Locate the cell with the specified text and output its [x, y] center coordinate. 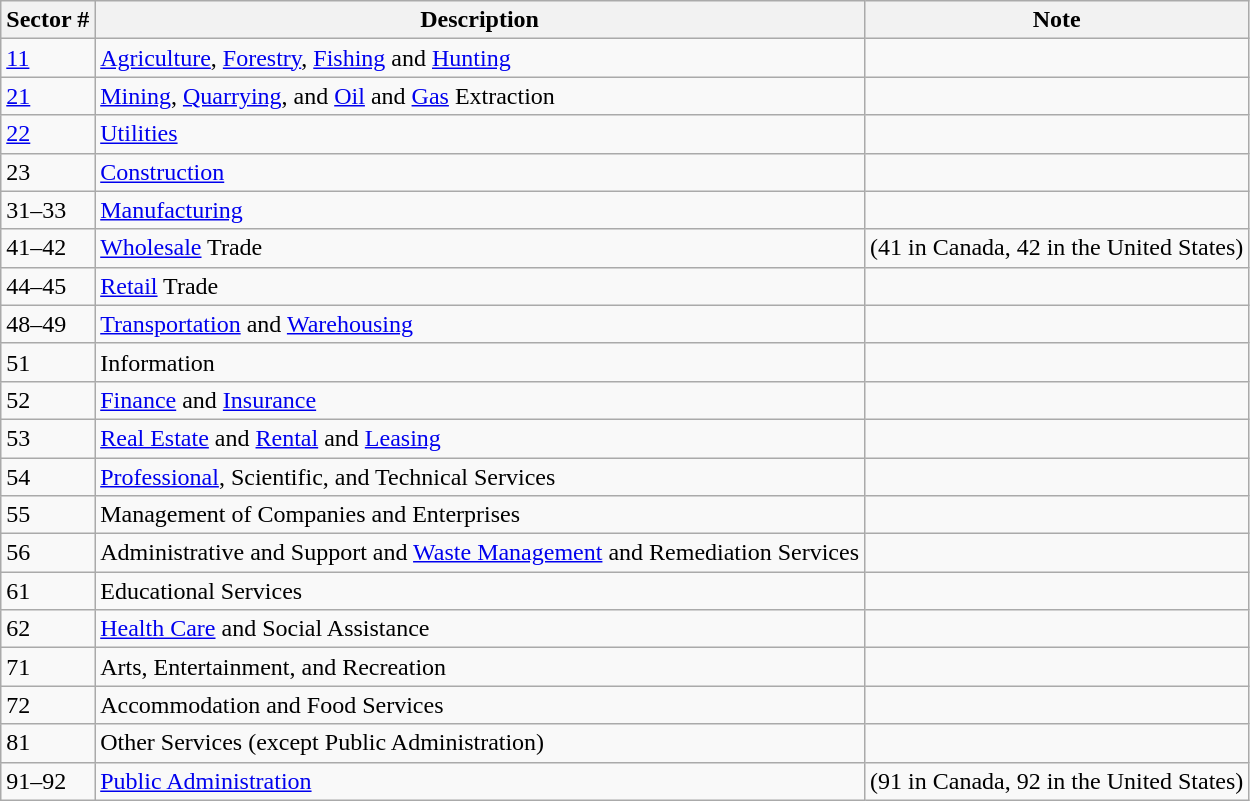
Description [480, 20]
Finance and Insurance [480, 400]
23 [48, 172]
Agriculture, Forestry, Fishing and Hunting [480, 58]
Accommodation and Food Services [480, 705]
Management of Companies and Enterprises [480, 515]
62 [48, 629]
Other Services (except Public Administration) [480, 743]
Administrative and Support and Waste Management and Remediation Services [480, 553]
(41 in Canada, 42 in the United States) [1057, 248]
61 [48, 591]
22 [48, 134]
Educational Services [480, 591]
11 [48, 58]
Construction [480, 172]
Wholesale Trade [480, 248]
51 [48, 362]
71 [48, 667]
Utilities [480, 134]
55 [48, 515]
Information [480, 362]
Health Care and Social Assistance [480, 629]
72 [48, 705]
Sector # [48, 20]
Public Administration [480, 781]
Professional, Scientific, and Technical Services [480, 477]
Mining, Quarrying, and Oil and Gas Extraction [480, 96]
54 [48, 477]
41–42 [48, 248]
(91 in Canada, 92 in the United States) [1057, 781]
44–45 [48, 286]
Manufacturing [480, 210]
56 [48, 553]
81 [48, 743]
Note [1057, 20]
91–92 [48, 781]
Real Estate and Rental and Leasing [480, 438]
48–49 [48, 324]
31–33 [48, 210]
Transportation and Warehousing [480, 324]
Arts, Entertainment, and Recreation [480, 667]
21 [48, 96]
53 [48, 438]
52 [48, 400]
Retail Trade [480, 286]
